Capture the cell that displays the provided text and extract its (x, y) central coordinate. 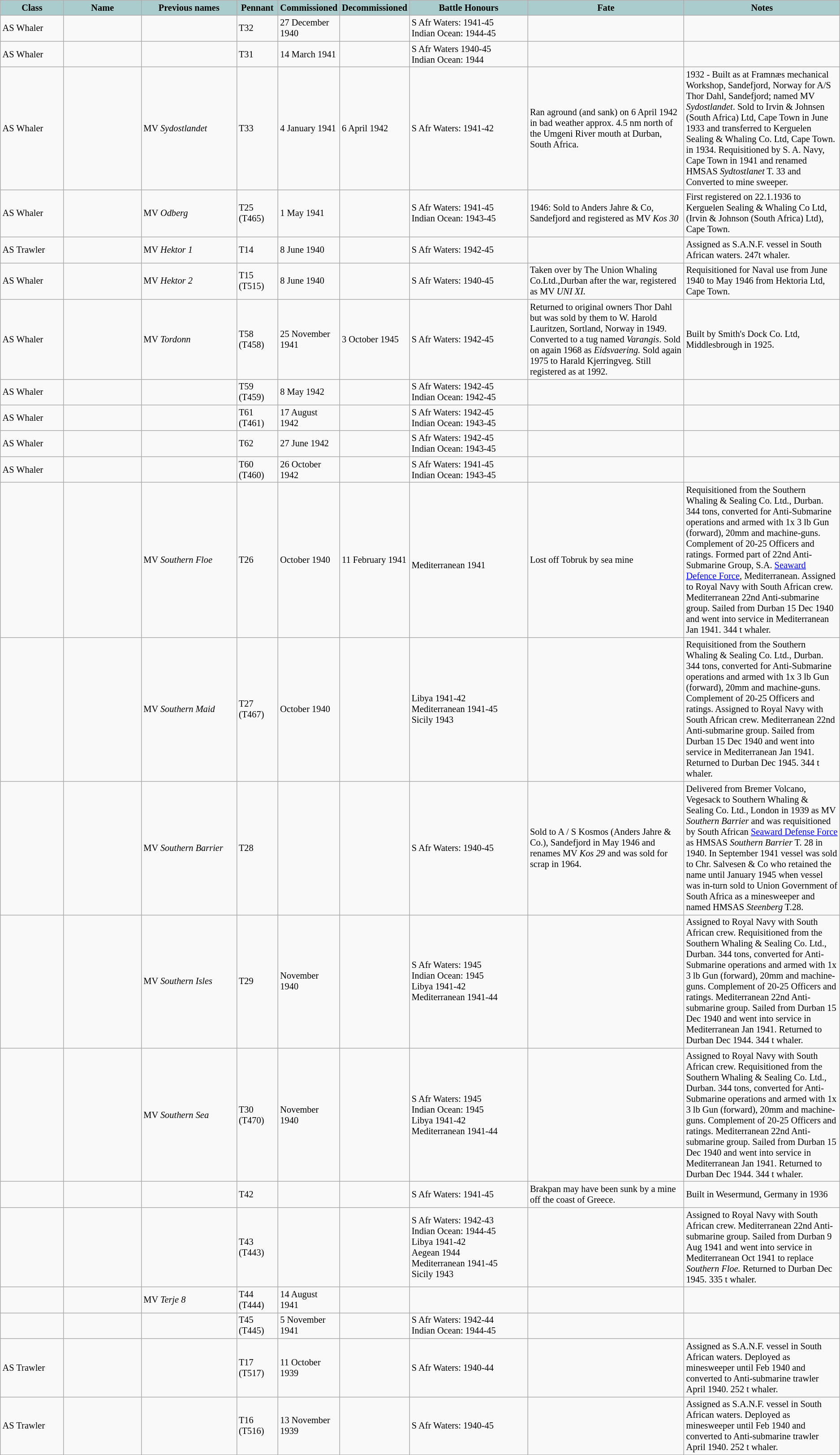
Built in Wesermund, Germany in 1936 (762, 1194)
Requisitioned for Naval use from June 1940 to May 1946 from Hektoria Ltd, Cape Town. (762, 281)
Previous names (189, 8)
14 March 1941 (309, 54)
Name (102, 8)
8 May 1942 (309, 392)
6 April 1942 (375, 128)
3 October 1945 (375, 339)
Class (32, 8)
T27 (T467) (257, 709)
MV Southern Isles (189, 981)
17 August 1942 (309, 418)
11 February 1941 (375, 560)
T45 (T445) (257, 1325)
4 January 1941 (309, 128)
1946: Sold to Anders Jahre & Co, Sandefjord and registered as MV Kos 30 (606, 213)
T61 (T461) (257, 418)
MV Southern Floe (189, 560)
T16 (T516) (257, 1426)
MV Tordonn (189, 339)
1 May 1941 (309, 213)
S Afr Waters: 1942-43Indian Ocean: 1944-45Libya 1941-42Aegean 1944Mediterranean 1941-45Sicily 1943 (469, 1247)
MV Terje 8 (189, 1300)
Libya 1941-42Mediterranean 1941-45Sicily 1943 (469, 709)
T43 (T443) (257, 1247)
MV Sydostlandet (189, 128)
Built by Smith's Dock Co. Ltd, Middlesbrough in 1925. (762, 339)
Pennant (257, 8)
T42 (257, 1194)
S Afr Waters: 1942-44Indian Ocean: 1944-45 (469, 1325)
T33 (257, 128)
MV Southern Maid (189, 709)
S Afr Waters: 1942-45Indian Ocean: 1942-45 (469, 392)
MV Hektor 1 (189, 250)
MV Southern Sea (189, 1115)
T29 (257, 981)
S Afr Waters 1940-45Indian Ocean: 1944 (469, 54)
T60 (T460) (257, 470)
S Afr Waters: 1941-45 (469, 1194)
Notes (762, 8)
MV Odberg (189, 213)
MV Hektor 2 (189, 281)
Lost off Tobruk by sea mine (606, 560)
13 November 1939 (309, 1426)
T44 (T444) (257, 1300)
25 November 1941 (309, 339)
5 November 1941 (309, 1325)
T32 (257, 28)
Brakpan may have been sunk by a mine off the coast of Greece. (606, 1194)
26 October 1942 (309, 470)
T25 (T465) (257, 213)
Ran aground (and sank) on 6 April 1942 in bad weather approx. 4.5 nm north of the Umgeni River mouth at Durban, South Africa. (606, 128)
Sold to A / S Kosmos (Anders Jahre & Co.), Sandefjord in May 1946 and renames MV Kos 29 and was sold for scrap in 1964. (606, 848)
MV Southern Barrier (189, 848)
S Afr Waters: 1941-45Indian Ocean: 1944-45 (469, 28)
S Afr Waters: 1940-44 (469, 1368)
T17 (T517) (257, 1368)
First registered on 22.1.1936 to Kerguelen Sealing & Whaling Co Ltd, (Irvin & Johnson (South Africa) Ltd), Cape Town. (762, 213)
Decommissioned (375, 8)
T31 (257, 54)
T28 (257, 848)
T59 (T459) (257, 392)
14 August 1941 (309, 1300)
27 December 1940 (309, 28)
Fate (606, 8)
T26 (257, 560)
Assigned as S.A.N.F. vessel in South African waters. 247t whaler. (762, 250)
27 June 1942 (309, 444)
T30 (T470) (257, 1115)
T58 (T458) (257, 339)
Taken over by The Union Whaling Co.Ltd.,Durban after the war, registered as MV UNI XI. (606, 281)
S Afr Waters: 1941-42 (469, 128)
Mediterranean 1941 (469, 560)
Commissioned (309, 8)
T15 (T515) (257, 281)
T14 (257, 250)
Battle Honours (469, 8)
T62 (257, 444)
11 October 1939 (309, 1368)
